Output the (X, Y) coordinate of the center of the cell containing the given text.  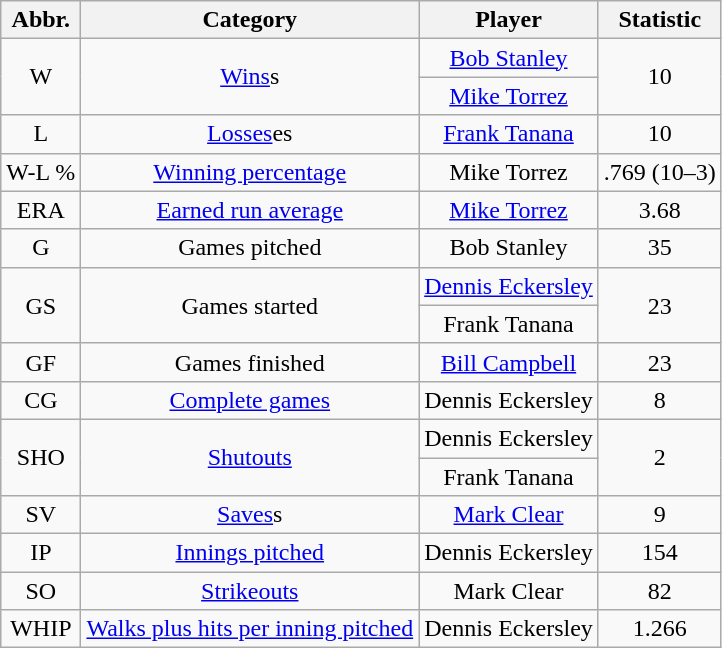
Earned run average (250, 210)
CG (41, 400)
IP (41, 553)
Complete games (250, 400)
WHIP (41, 629)
35 (660, 248)
2 (660, 457)
8 (660, 400)
Strikeouts (250, 591)
3.68 (660, 210)
GF (41, 362)
SHO (41, 457)
Losseses (250, 134)
154 (660, 553)
.769 (10–3) (660, 172)
Innings pitched (250, 553)
1.266 (660, 629)
SV (41, 515)
Savess (250, 515)
Winning percentage (250, 172)
Shutouts (250, 457)
L (41, 134)
Winss (250, 77)
Games started (250, 305)
ERA (41, 210)
W-L % (41, 172)
9 (660, 515)
Category (250, 20)
Statistic (660, 20)
Walks plus hits per inning pitched (250, 629)
W (41, 77)
82 (660, 591)
Abbr. (41, 20)
Games finished (250, 362)
G (41, 248)
Bill Campbell (509, 362)
SO (41, 591)
GS (41, 305)
Player (509, 20)
Games pitched (250, 248)
